Pinpoint the cell where the given text exists, returning its (x, y) midpoint coordinate. 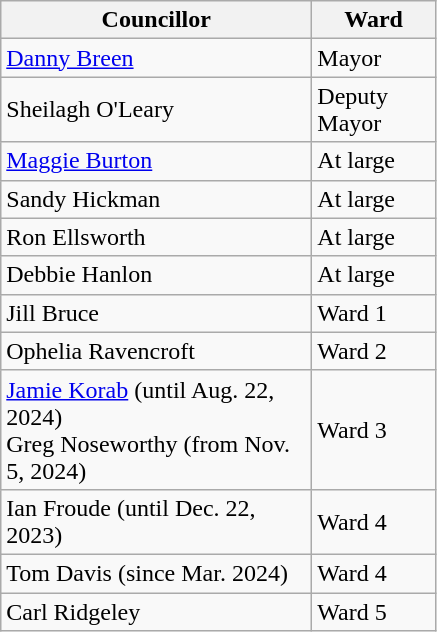
Sheilagh O'Leary (156, 110)
Ron Ellsworth (156, 237)
Sandy Hickman (156, 199)
Ophelia Ravencroft (156, 351)
Debbie Hanlon (156, 275)
Ward 1 (374, 313)
Ward 5 (374, 611)
Jamie Korab (until Aug. 22, 2024) Greg Noseworthy (from Nov. 5, 2024) (156, 430)
Ian Froude (until Dec. 22, 2023) (156, 522)
Danny Breen (156, 58)
Ward (374, 20)
Ward 2 (374, 351)
Mayor (374, 58)
Councillor (156, 20)
Maggie Burton (156, 161)
Carl Ridgeley (156, 611)
Deputy Mayor (374, 110)
Jill Bruce (156, 313)
Tom Davis (since Mar. 2024) (156, 573)
Ward 3 (374, 430)
